Capture the cell that displays the provided text and extract its (x, y) central coordinate. 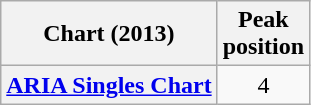
Chart (2013) (109, 34)
4 (263, 85)
Peakposition (263, 34)
ARIA Singles Chart (109, 85)
